From the cell containing the given text, extract its center point as (X, Y) coordinate. 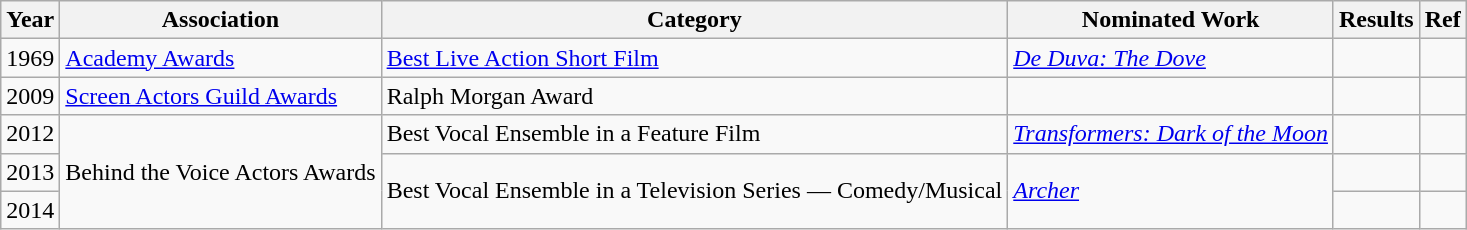
Screen Actors Guild Awards (220, 96)
Ref (1442, 20)
Ralph Morgan Award (694, 96)
Archer (1171, 191)
De Duva: The Dove (1171, 58)
Best Vocal Ensemble in a Feature Film (694, 134)
Nominated Work (1171, 20)
Behind the Voice Actors Awards (220, 172)
Best Live Action Short Film (694, 58)
Category (694, 20)
Academy Awards (220, 58)
Results (1376, 20)
2012 (30, 134)
2013 (30, 172)
Transformers: Dark of the Moon (1171, 134)
Association (220, 20)
1969 (30, 58)
2014 (30, 210)
Year (30, 20)
Best Vocal Ensemble in a Television Series — Comedy/Musical (694, 191)
2009 (30, 96)
